Search for the cell housing the specified text and yield its [x, y] center coordinate. 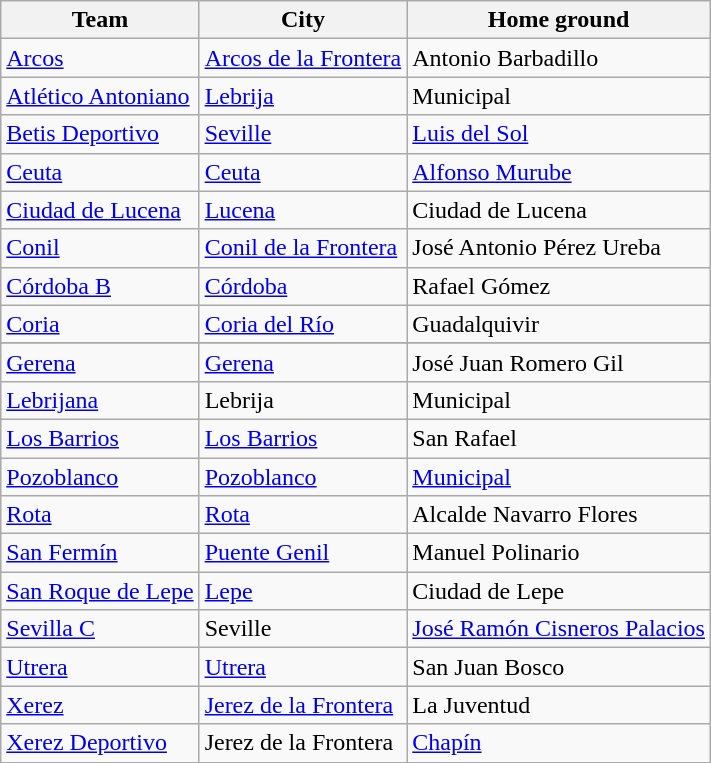
Sevilla C [100, 629]
La Juventud [559, 705]
José Ramón Cisneros Palacios [559, 629]
Betis Deportivo [100, 134]
Lepe [303, 591]
Atlético Antoniano [100, 96]
Lucena [303, 210]
Xerez Deportivo [100, 743]
City [303, 20]
José Antonio Pérez Ureba [559, 248]
Alcalde Navarro Flores [559, 515]
Arcos [100, 58]
Coria del Río [303, 324]
Córdoba [303, 286]
Conil de la Frontera [303, 248]
Puente Genil [303, 553]
Team [100, 20]
José Juan Romero Gil [559, 362]
San Rafael [559, 438]
Luis del Sol [559, 134]
Lebrijana [100, 400]
Ciudad de Lepe [559, 591]
Rafael Gómez [559, 286]
Antonio Barbadillo [559, 58]
San Roque de Lepe [100, 591]
Arcos de la Frontera [303, 58]
San Juan Bosco [559, 667]
Xerez [100, 705]
Manuel Polinario [559, 553]
Guadalquivir [559, 324]
Alfonso Murube [559, 172]
Chapín [559, 743]
Home ground [559, 20]
Córdoba B [100, 286]
Conil [100, 248]
San Fermín [100, 553]
Coria [100, 324]
